Scan for the cell matching the given text and deliver its [x, y] coordinate at center. 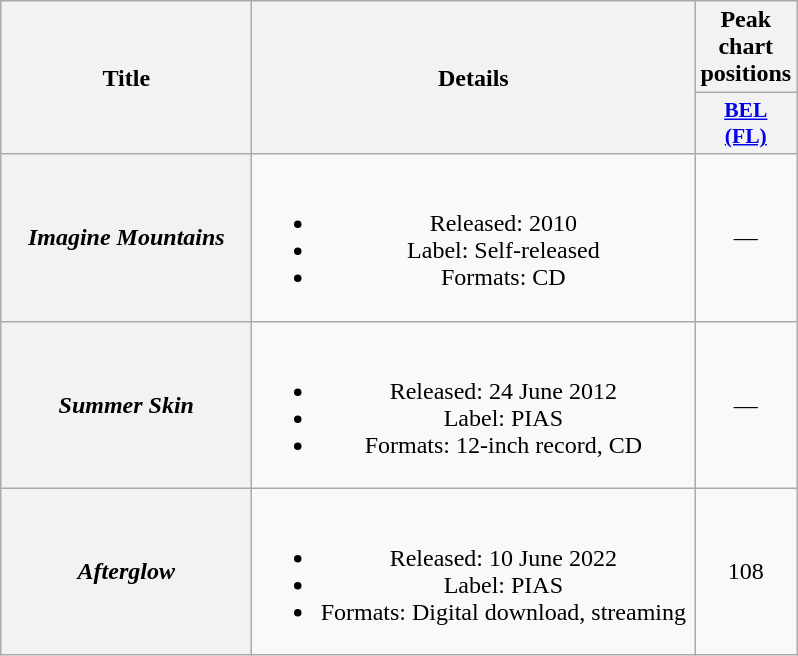
Afterglow [126, 572]
108 [746, 572]
Peak chart positions [746, 47]
Imagine Mountains [126, 238]
Details [474, 78]
Released: 24 June 2012Label: PIASFormats: 12-inch record, CD [474, 404]
Summer Skin [126, 404]
Title [126, 78]
Released: 2010Label: Self-releasedFormats: CD [474, 238]
Released: 10 June 2022Label: PIASFormats: Digital download, streaming [474, 572]
BEL(FL) [746, 124]
